Search for the cell housing the specified text and yield its [X, Y] center coordinate. 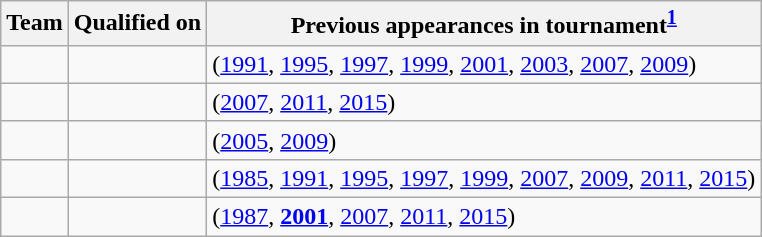
(1991, 1995, 1997, 1999, 2001, 2003, 2007, 2009) [484, 64]
Previous appearances in tournament1 [484, 24]
(1987, 2001, 2007, 2011, 2015) [484, 217]
(2005, 2009) [484, 140]
(2007, 2011, 2015) [484, 102]
(1985, 1991, 1995, 1997, 1999, 2007, 2009, 2011, 2015) [484, 178]
Qualified on [137, 24]
Team [35, 24]
